Detect which cell encompasses the target text, then output its (x, y) center coordinate. 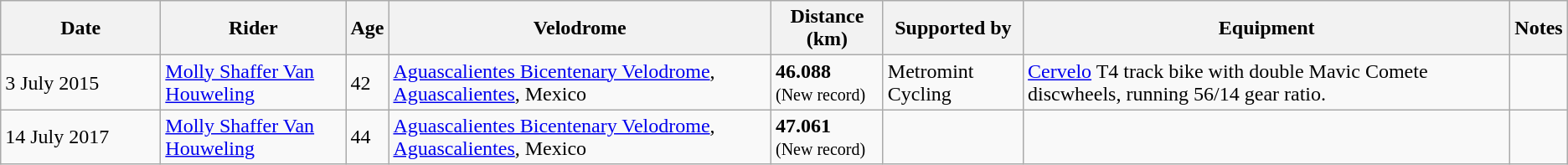
3 July 2015 (80, 82)
47.061(New record) (827, 137)
Cervelo T4 track bike with double Mavic Comete discwheels, running 56/14 gear ratio. (1266, 82)
46.088(New record) (827, 82)
Velodrome (580, 28)
Metromint Cycling (953, 82)
Age (367, 28)
Supported by (953, 28)
Notes (1539, 28)
Date (80, 28)
Distance (km) (827, 28)
14 July 2017 (80, 137)
Equipment (1266, 28)
Rider (253, 28)
42 (367, 82)
44 (367, 137)
